Return [X, Y] of the center of cell containing provided text 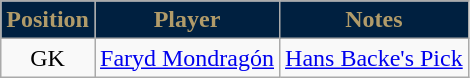
Faryd Mondragón [186, 58]
Position [48, 20]
Player [186, 20]
Hans Backe's Pick [374, 58]
Notes [374, 20]
GK [48, 58]
